Determine the [X, Y] coordinate at the center of the cell enclosing the given text.  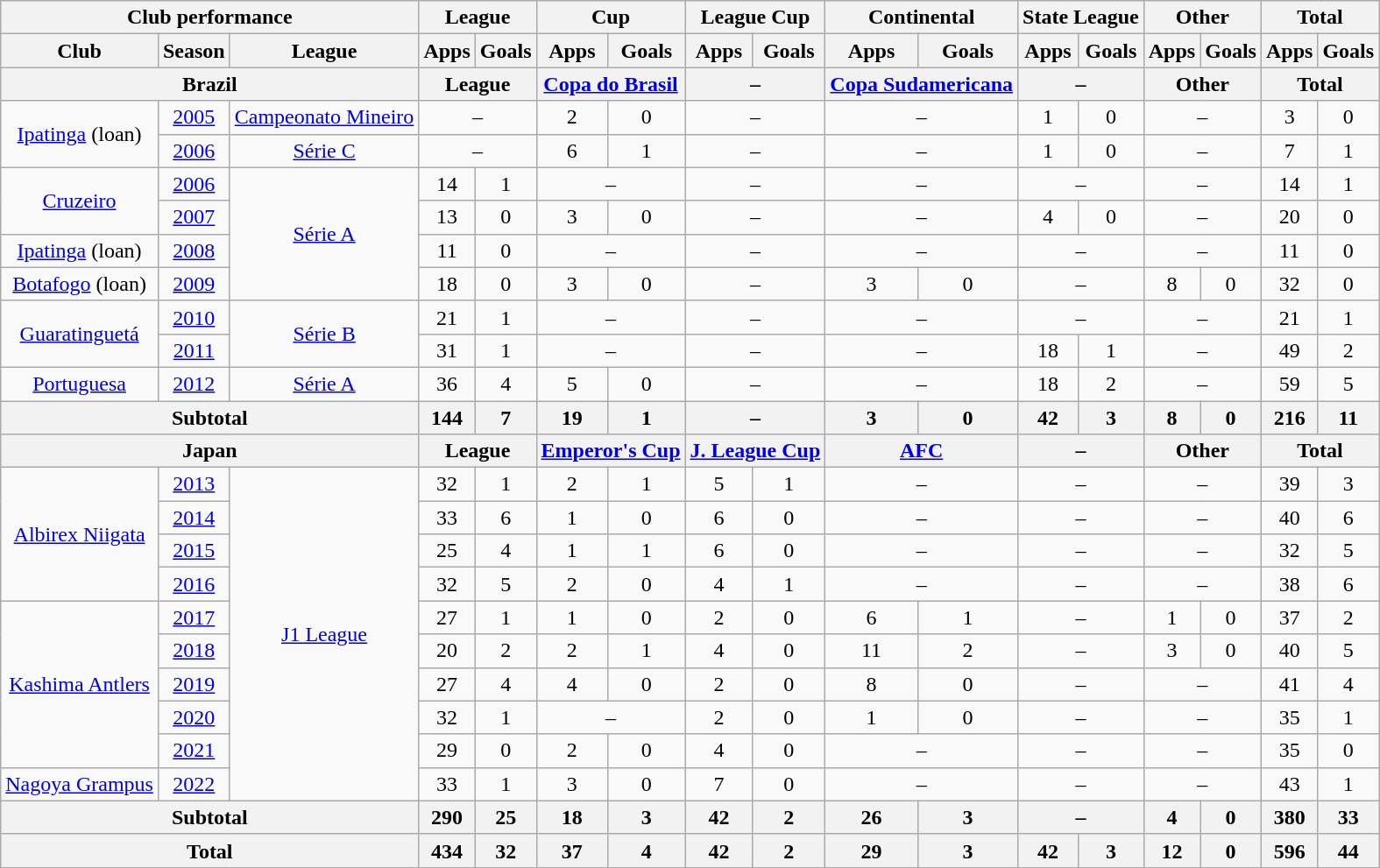
2016 [194, 584]
Nagoya Grampus [80, 784]
Campeonato Mineiro [324, 117]
38 [1289, 584]
Club [80, 51]
League Cup [755, 18]
2005 [194, 117]
44 [1348, 850]
J. League Cup [755, 451]
2018 [194, 651]
59 [1289, 384]
Emperor's Cup [611, 451]
Season [194, 51]
Copa Sudamericana [922, 84]
Kashima Antlers [80, 684]
Club performance [210, 18]
State League [1081, 18]
2012 [194, 384]
Cruzeiro [80, 201]
Brazil [210, 84]
41 [1289, 684]
596 [1289, 850]
2020 [194, 717]
2021 [194, 751]
39 [1289, 484]
Continental [922, 18]
290 [447, 817]
43 [1289, 784]
Série C [324, 151]
434 [447, 850]
2010 [194, 317]
2009 [194, 284]
380 [1289, 817]
2022 [194, 784]
2019 [194, 684]
49 [1289, 350]
2014 [194, 518]
Botafogo (loan) [80, 284]
2017 [194, 617]
Japan [210, 451]
12 [1171, 850]
AFC [922, 451]
Portuguesa [80, 384]
2008 [194, 251]
2011 [194, 350]
36 [447, 384]
2007 [194, 217]
13 [447, 217]
2013 [194, 484]
144 [447, 418]
Cup [611, 18]
Albirex Niigata [80, 534]
31 [447, 350]
2015 [194, 551]
Guaratinguetá [80, 334]
19 [572, 418]
Copa do Brasil [611, 84]
26 [872, 817]
J1 League [324, 634]
216 [1289, 418]
Série B [324, 334]
